Output the (x, y) coordinate of the center of the cell containing the given text.  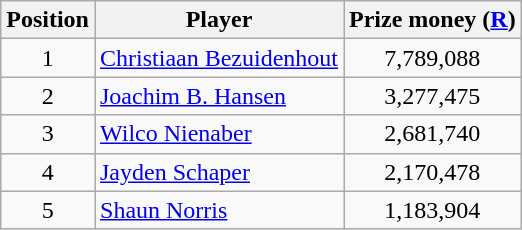
4 (48, 172)
3,277,475 (433, 96)
Wilco Nienaber (218, 134)
Shaun Norris (218, 210)
2,681,740 (433, 134)
Player (218, 20)
Prize money (R) (433, 20)
2 (48, 96)
Christiaan Bezuidenhout (218, 58)
7,789,088 (433, 58)
1 (48, 58)
Joachim B. Hansen (218, 96)
1,183,904 (433, 210)
5 (48, 210)
Jayden Schaper (218, 172)
Position (48, 20)
3 (48, 134)
2,170,478 (433, 172)
